From the cell containing the given text, extract its center point as [X, Y] coordinate. 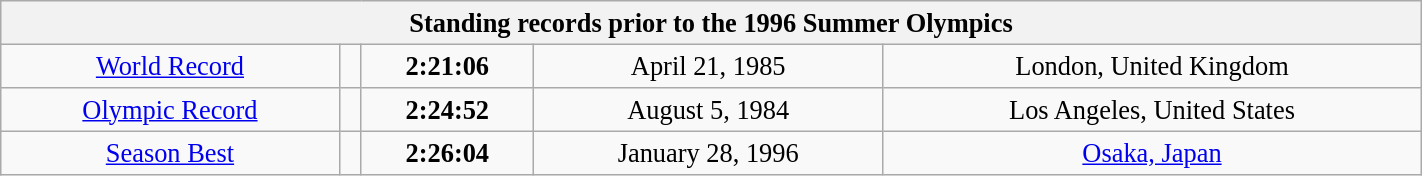
April 21, 1985 [708, 66]
Osaka, Japan [1152, 153]
London, United Kingdom [1152, 66]
2:26:04 [448, 153]
2:24:52 [448, 109]
World Record [170, 66]
Los Angeles, United States [1152, 109]
Season Best [170, 153]
January 28, 1996 [708, 153]
August 5, 1984 [708, 109]
Standing records prior to the 1996 Summer Olympics [711, 22]
2:21:06 [448, 66]
Olympic Record [170, 109]
